Extract the (x, y) coordinate from the center of the cell holding the provided text.  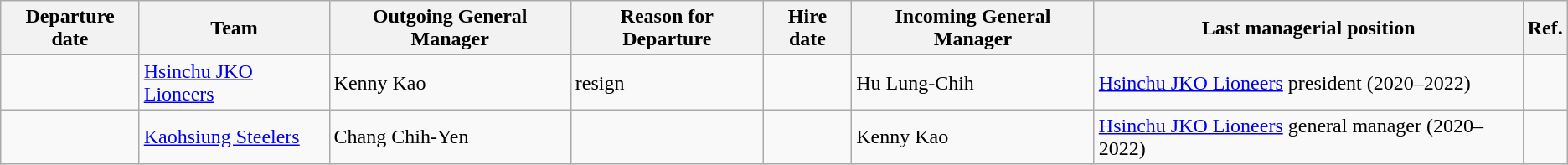
Hu Lung-Chih (973, 82)
Hsinchu JKO Lioneers general manager (2020–2022) (1308, 137)
Chang Chih-Yen (450, 137)
Outgoing General Manager (450, 28)
Reason for Departure (667, 28)
Team (235, 28)
Hire date (807, 28)
Departure date (70, 28)
Hsinchu JKO Lioneers president (2020–2022) (1308, 82)
Last managerial position (1308, 28)
Ref. (1545, 28)
Hsinchu JKO Lioneers (235, 82)
resign (667, 82)
Incoming General Manager (973, 28)
Kaohsiung Steelers (235, 137)
